Identify which cell holds the provided text, then report its [x, y] central coordinate. 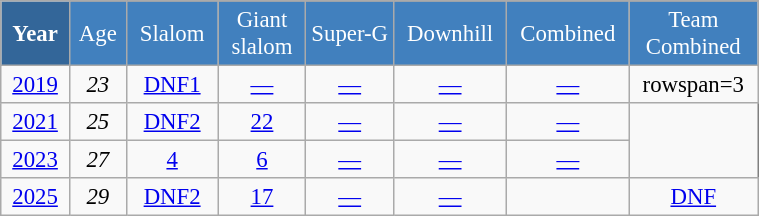
Downhill [450, 34]
6 [262, 160]
Slalom [172, 34]
Year [36, 34]
17 [262, 197]
rowspan=3 [694, 85]
23 [98, 85]
4 [172, 160]
Giantslalom [262, 34]
Combined [568, 34]
22 [262, 122]
DNF1 [172, 85]
29 [98, 197]
Team Combined [694, 34]
2021 [36, 122]
Super-G [350, 34]
27 [98, 160]
DNF [694, 197]
2023 [36, 160]
Age [98, 34]
25 [98, 122]
2019 [36, 85]
2025 [36, 197]
